Return [X, Y] of the center of cell containing provided text 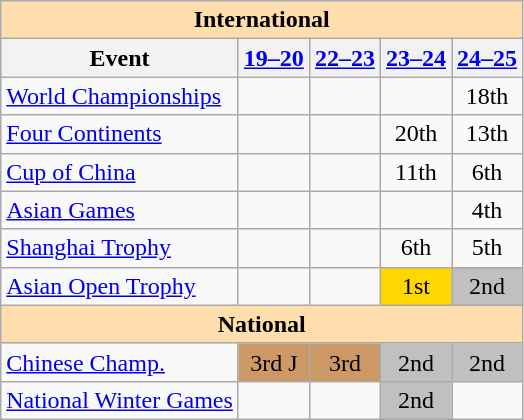
3rd [344, 362]
23–24 [416, 58]
Asian Games [120, 210]
18th [488, 96]
National Winter Games [120, 400]
Shanghai Trophy [120, 248]
5th [488, 248]
19–20 [274, 58]
World Championships [120, 96]
National [262, 324]
22–23 [344, 58]
Four Continents [120, 134]
4th [488, 210]
13th [488, 134]
Cup of China [120, 172]
11th [416, 172]
3rd J [274, 362]
Asian Open Trophy [120, 286]
20th [416, 134]
International [262, 20]
24–25 [488, 58]
Event [120, 58]
1st [416, 286]
Chinese Champ. [120, 362]
